Identify which cell holds the provided text, then report its (x, y) central coordinate. 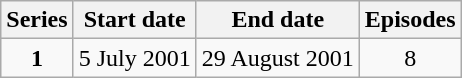
End date (278, 20)
Start date (134, 20)
29 August 2001 (278, 58)
1 (37, 58)
Series (37, 20)
5 July 2001 (134, 58)
Episodes (410, 20)
8 (410, 58)
